Search for the cell housing the specified text and yield its [x, y] center coordinate. 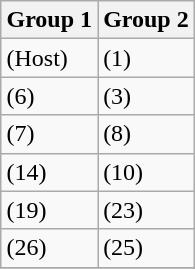
(6) [50, 96]
Group 1 [50, 20]
(8) [146, 134]
(23) [146, 210]
(10) [146, 172]
Group 2 [146, 20]
(7) [50, 134]
(19) [50, 210]
(Host) [50, 58]
(1) [146, 58]
(26) [50, 248]
(14) [50, 172]
(25) [146, 248]
(3) [146, 96]
